Pinpoint the cell where the given text exists, returning its [x, y] midpoint coordinate. 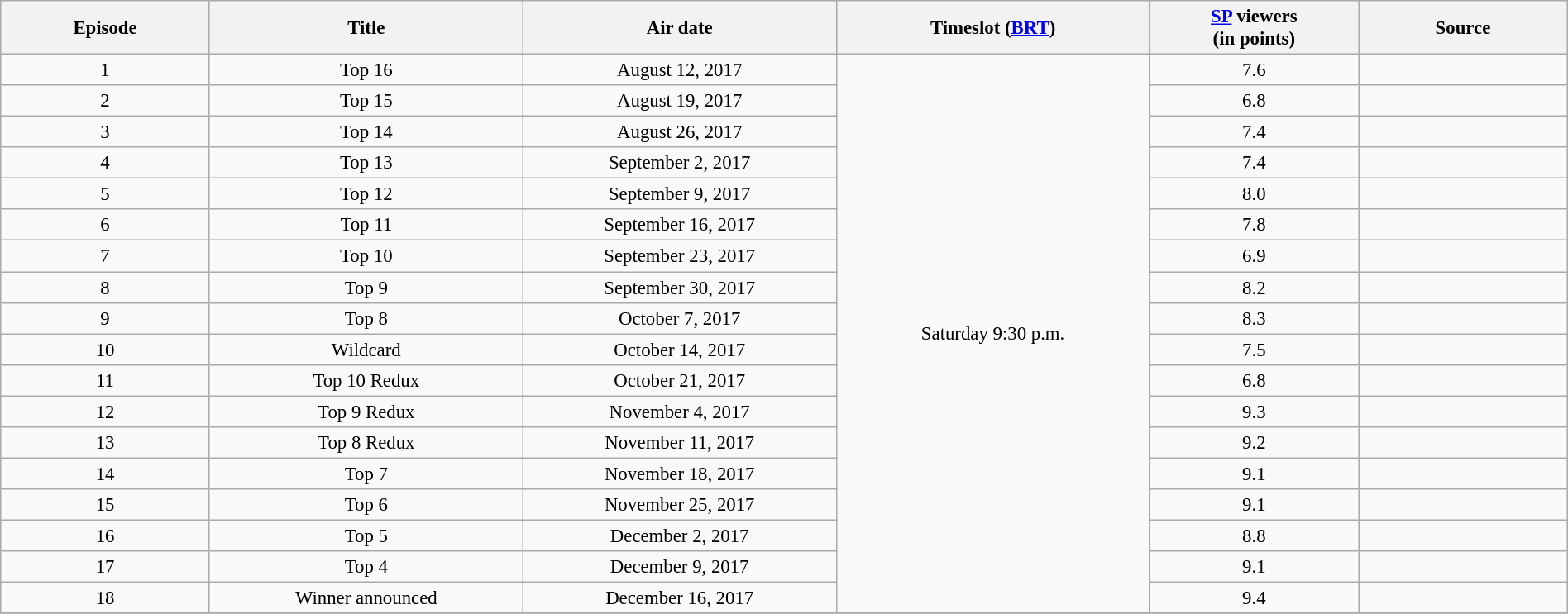
7.6 [1254, 70]
Title [366, 28]
7.8 [1254, 226]
Air date [680, 28]
November 11, 2017 [680, 443]
8 [106, 288]
August 12, 2017 [680, 70]
Top 16 [366, 70]
Source [1464, 28]
11 [106, 380]
Top 12 [366, 194]
November 25, 2017 [680, 505]
Top 8 Redux [366, 443]
1 [106, 70]
August 26, 2017 [680, 132]
Top 9 Redux [366, 412]
5 [106, 194]
Wildcard [366, 350]
Top 5 [366, 535]
September 30, 2017 [680, 288]
Top 6 [366, 505]
8.8 [1254, 535]
Episode [106, 28]
August 19, 2017 [680, 101]
September 23, 2017 [680, 256]
Top 4 [366, 567]
Top 10 Redux [366, 380]
November 18, 2017 [680, 474]
9.2 [1254, 443]
December 9, 2017 [680, 567]
Top 8 [366, 318]
SP viewers(in points) [1254, 28]
14 [106, 474]
Top 9 [366, 288]
December 16, 2017 [680, 598]
9.3 [1254, 412]
October 21, 2017 [680, 380]
Top 11 [366, 226]
Saturday 9:30 p.m. [992, 334]
15 [106, 505]
October 7, 2017 [680, 318]
16 [106, 535]
November 4, 2017 [680, 412]
September 2, 2017 [680, 163]
6.9 [1254, 256]
7.5 [1254, 350]
Top 13 [366, 163]
September 16, 2017 [680, 226]
18 [106, 598]
13 [106, 443]
3 [106, 132]
September 9, 2017 [680, 194]
9.4 [1254, 598]
2 [106, 101]
Top 10 [366, 256]
10 [106, 350]
8.3 [1254, 318]
Winner announced [366, 598]
December 2, 2017 [680, 535]
8.0 [1254, 194]
8.2 [1254, 288]
Top 7 [366, 474]
17 [106, 567]
Top 14 [366, 132]
12 [106, 412]
Timeslot (BRT) [992, 28]
9 [106, 318]
6 [106, 226]
7 [106, 256]
4 [106, 163]
October 14, 2017 [680, 350]
Top 15 [366, 101]
